Search for the cell housing the specified text and yield its (X, Y) center coordinate. 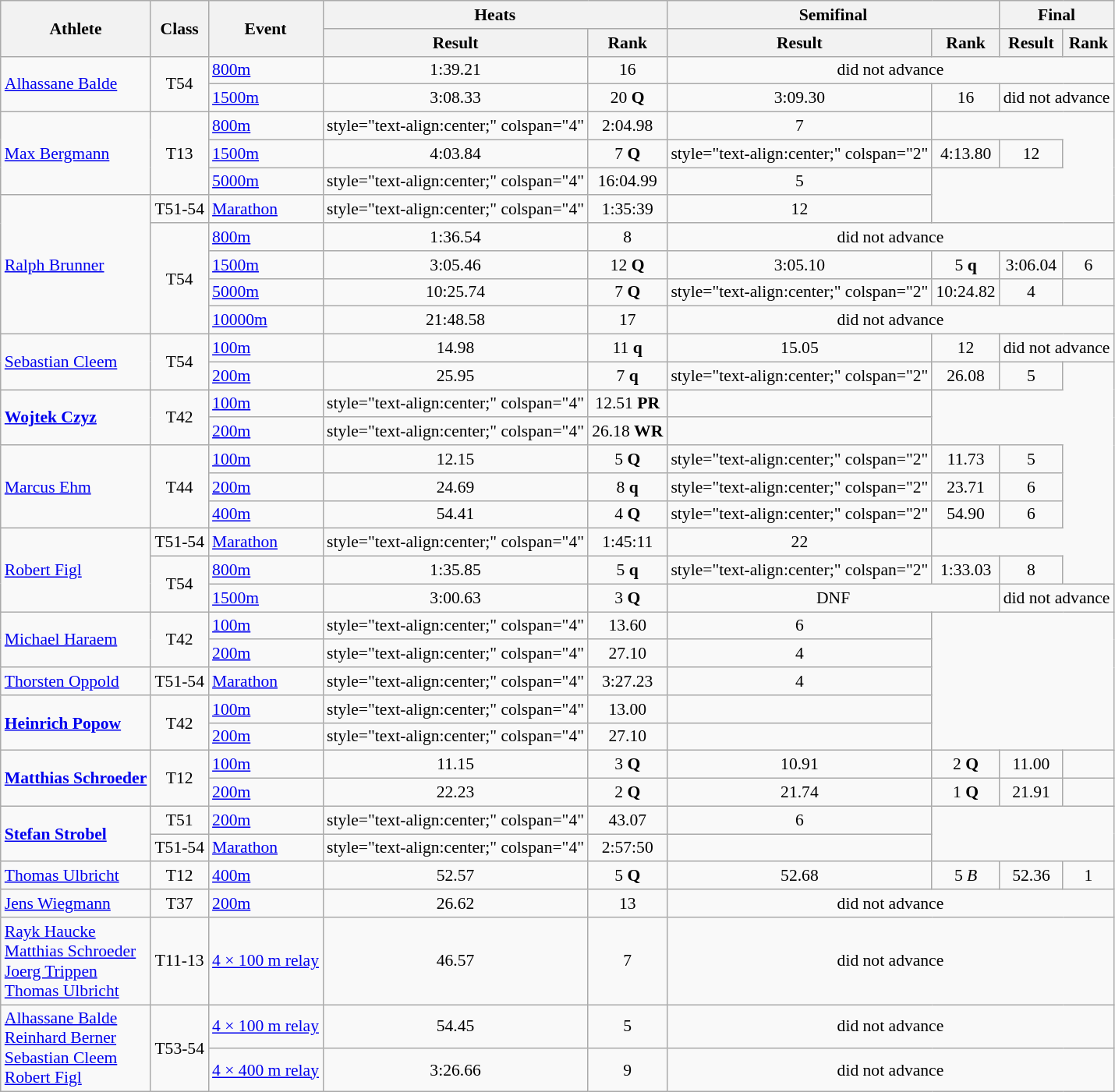
DNF (833, 598)
1:39.21 (455, 70)
3:05.10 (799, 265)
52.36 (1031, 876)
10.91 (799, 765)
T44 (179, 486)
1:35.85 (455, 571)
11.15 (455, 765)
Matthias Schroeder (76, 778)
43.07 (627, 820)
Heinrich Popow (76, 723)
24.69 (455, 487)
10:24.82 (965, 292)
14.98 (455, 348)
3:27.23 (627, 681)
Jens Wiegmann (76, 903)
T51 (179, 820)
1 (1088, 876)
4:03.84 (455, 154)
T37 (179, 903)
3:08.33 (455, 98)
52.57 (455, 876)
4 Q (627, 514)
54.90 (965, 514)
15.05 (799, 348)
3:26.66 (455, 1070)
Class (179, 28)
2:04.98 (627, 126)
16:04.99 (627, 182)
Rayk Haucke Matthias Schroeder Joerg Trippen Thomas Ulbricht (76, 961)
21.74 (799, 793)
Thorsten Oppold (76, 681)
23.71 (965, 487)
11.00 (1031, 765)
Athlete (76, 28)
Robert Figl (76, 571)
Event (265, 28)
Max Bergmann (76, 154)
26.08 (965, 376)
1:36.54 (455, 237)
T11-13 (179, 961)
17 (627, 320)
12 Q (627, 265)
13.00 (627, 709)
Michael Haraem (76, 639)
3:00.63 (455, 598)
9 (627, 1070)
3:06.04 (1031, 265)
5 B (965, 876)
3:05.46 (455, 265)
Thomas Ulbricht (76, 876)
Marcus Ehm (76, 486)
52.68 (799, 876)
1 Q (965, 793)
21:48.58 (455, 320)
Wojtek Czyz (76, 418)
12.51 PR (627, 404)
1:33.03 (965, 571)
4:13.80 (965, 154)
13.60 (627, 626)
12.15 (455, 459)
Sebastian Cleem (76, 362)
T13 (179, 154)
Alhassane Balde (76, 84)
Semifinal (833, 15)
54.45 (455, 1027)
Stefan Strobel (76, 834)
10:25.74 (455, 292)
T53-54 (179, 1048)
22.23 (455, 793)
1:35:39 (627, 210)
11 q (627, 348)
Final (1057, 15)
26.62 (455, 903)
54.41 (455, 514)
8 q (627, 487)
10000m (265, 320)
3:09.30 (799, 98)
1:45:11 (627, 542)
2:57:50 (627, 848)
13 (627, 903)
Ralph Brunner (76, 265)
25.95 (455, 376)
Heats (494, 15)
7 q (627, 376)
4 × 400 m relay (265, 1070)
22 (799, 542)
20 Q (627, 98)
21.91 (1031, 793)
11.73 (965, 459)
Alhassane Balde Reinhard Berner Sebastian Cleem Robert Figl (76, 1048)
26.18 WR (627, 432)
46.57 (455, 961)
